Provide the (x, y) coordinate of the cell's center where the given text is located.  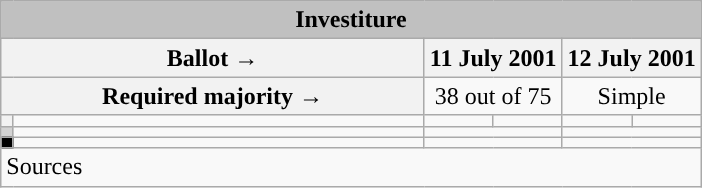
Ballot → (213, 58)
Sources (351, 167)
Investiture (351, 20)
12 July 2001 (632, 58)
11 July 2001 (493, 58)
Simple (632, 96)
38 out of 75 (493, 96)
Required majority → (213, 96)
